For the text-containing cell, return its midpoint in [X, Y] coordinate format. 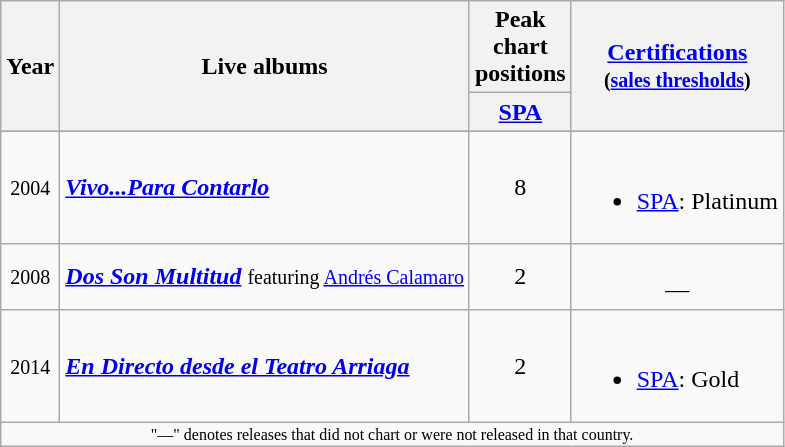
Vivo...Para Contarlo [265, 188]
8 [520, 188]
2014 [30, 366]
En Directo desde el Teatro Arriaga [265, 366]
"—" denotes releases that did not chart or were not released in that country. [392, 434]
Certifications(sales thresholds) [677, 66]
SPA: Platinum [677, 188]
Live albums [265, 66]
Peak chart positions [520, 47]
SPA [520, 112]
— [677, 276]
SPA: Gold [677, 366]
Dos Son Multitud featuring Andrés Calamaro [265, 276]
Year [30, 66]
2008 [30, 276]
2004 [30, 188]
